Extract the [X, Y] coordinate from the center of the cell holding the provided text.  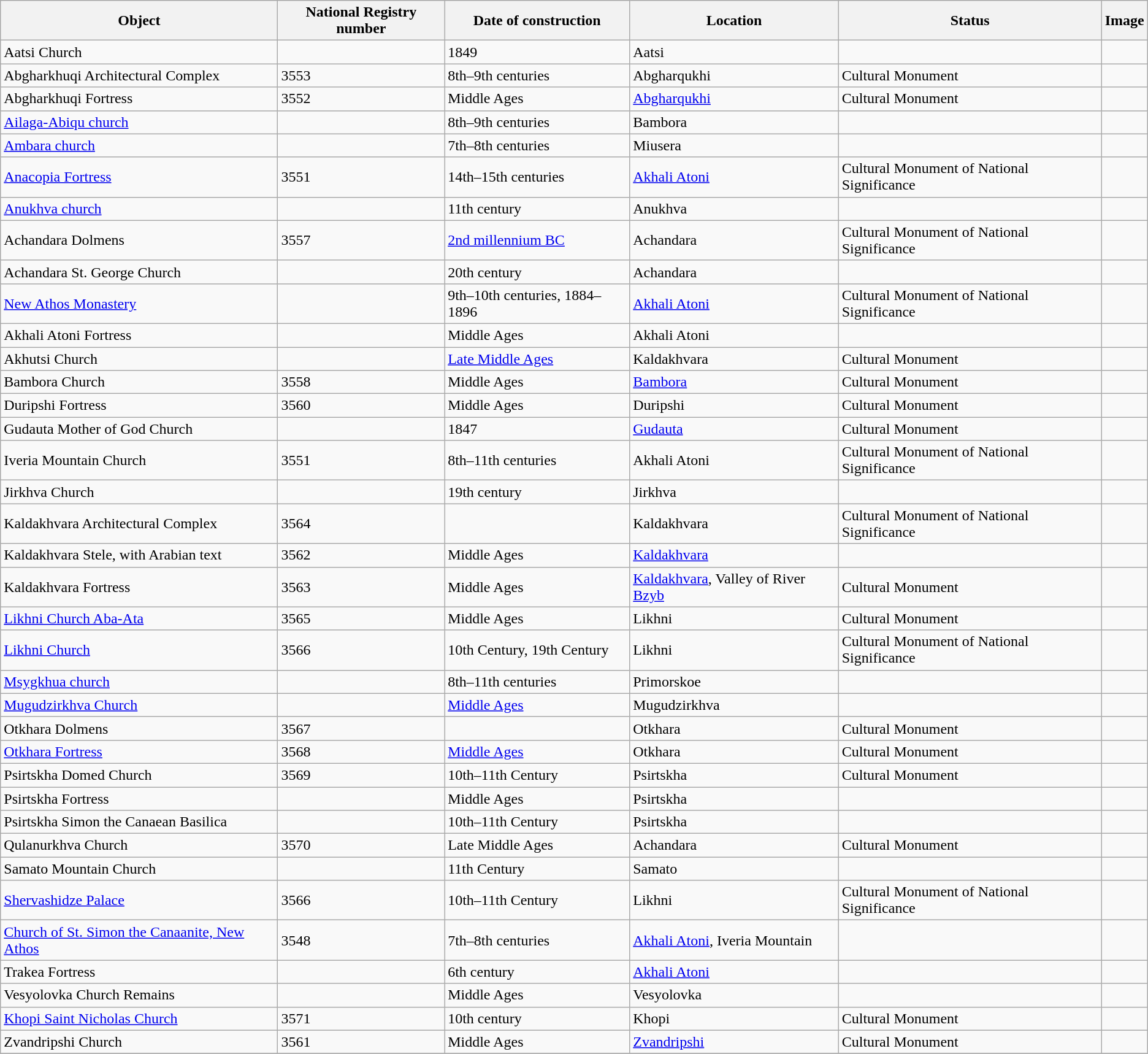
9th–10th centuries, 1884–1896 [537, 303]
3568 [361, 752]
Psirtskha Fortress [139, 798]
Ambara church [139, 145]
3557 [361, 240]
2nd millennium BC [537, 240]
Kaldakhvara, Valley of River Bzyb [734, 587]
Vesyolovka [734, 995]
Samato Mountain Church [139, 869]
Psirtskha Domed Church [139, 775]
Zvandripshi Church [139, 1042]
Image [1125, 21]
Samato [734, 869]
Anukhva church [139, 209]
Akhali Atoni Fortress [139, 335]
Khopi [734, 1018]
11th century [537, 209]
Status [970, 21]
3561 [361, 1042]
Aatsi Church [139, 52]
Msygkhua church [139, 682]
Gudauta Mother of God Church [139, 429]
Object [139, 21]
3571 [361, 1018]
Jirkhva Church [139, 492]
Otkhara Dolmens [139, 728]
3564 [361, 524]
Duripshi [734, 406]
3567 [361, 728]
Mugudzirkhva Church [139, 705]
11th Century [537, 869]
Psirtskha Simon the Canaean Basilica [139, 822]
3560 [361, 406]
3570 [361, 845]
Iveria Mountain Church [139, 460]
Khopi Saint Nicholas Church [139, 1018]
10th century [537, 1018]
Date of construction [537, 21]
Church of St. Simon the Canaanite, New Athos [139, 940]
Otkhara Fortress [139, 752]
Vesyolovka Church Remains [139, 995]
Location [734, 21]
3563 [361, 587]
6th century [537, 972]
3548 [361, 940]
New Athos Monastery [139, 303]
Likhni Church [139, 650]
Kaldakhvara Fortress [139, 587]
Bambora Church [139, 382]
Abgharkhuqi Fortress [139, 99]
3553 [361, 75]
National Registry number [361, 21]
Shervashidze Palace [139, 901]
19th century [537, 492]
Anacopia Fortress [139, 177]
Miusera [734, 145]
Kaldakhvara Stele, with Arabian text [139, 555]
Qulanurkhva Church [139, 845]
3565 [361, 618]
Mugudzirkhva [734, 705]
Ailaga-Abiqu church [139, 122]
3558 [361, 382]
Gudauta [734, 429]
Anukhva [734, 209]
Jirkhva [734, 492]
3552 [361, 99]
1847 [537, 429]
Primorskoe [734, 682]
3569 [361, 775]
Abgharkhuqi Architectural Complex [139, 75]
20th century [537, 272]
1849 [537, 52]
Duripshi Fortress [139, 406]
Achandara St. George Church [139, 272]
Akhali Atoni, Iveria Mountain [734, 940]
14th–15th centuries [537, 177]
Akhutsi Church [139, 359]
Trakea Fortress [139, 972]
Achandara Dolmens [139, 240]
Aatsi [734, 52]
Likhni Church Aba-Ata [139, 618]
3562 [361, 555]
10th Century, 19th Century [537, 650]
Zvandripshi [734, 1042]
Kaldakhvara Architectural Complex [139, 524]
